For the text-containing cell, return its midpoint in (X, Y) coordinate format. 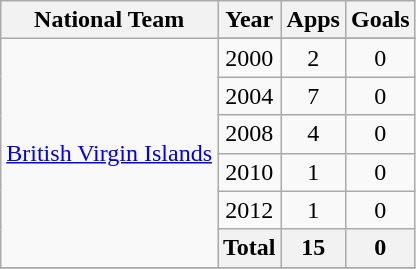
2010 (250, 172)
Year (250, 20)
Total (250, 248)
2012 (250, 210)
Goals (380, 20)
2 (313, 58)
British Virgin Islands (110, 153)
4 (313, 134)
2008 (250, 134)
Apps (313, 20)
2004 (250, 96)
7 (313, 96)
2000 (250, 58)
15 (313, 248)
National Team (110, 20)
